Return the [x, y] coordinate for the center point of the cell that contains the specified text.  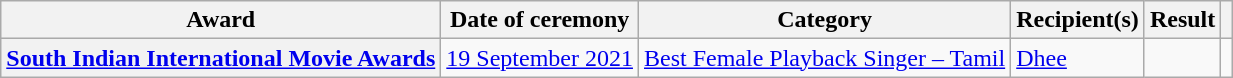
Recipient(s) [1078, 20]
19 September 2021 [540, 58]
Category [824, 20]
South Indian International Movie Awards [221, 58]
Award [221, 20]
Result [1182, 20]
Date of ceremony [540, 20]
Dhee [1078, 58]
Best Female Playback Singer – Tamil [824, 58]
